Extract the (X, Y) coordinate from the center of the cell holding the provided text.  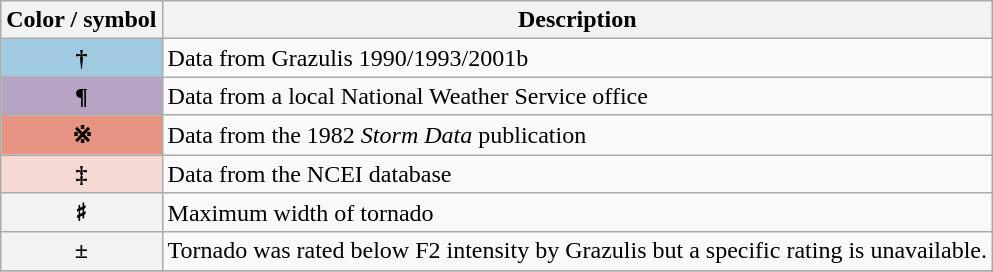
± (82, 251)
† (82, 58)
Color / symbol (82, 20)
※ (82, 135)
Description (578, 20)
¶ (82, 96)
Data from the NCEI database (578, 173)
‡ (82, 173)
Data from the 1982 Storm Data publication (578, 135)
Tornado was rated below F2 intensity by Grazulis but a specific rating is unavailable. (578, 251)
Data from a local National Weather Service office (578, 96)
Maximum width of tornado (578, 213)
♯ (82, 213)
Data from Grazulis 1990/1993/2001b (578, 58)
